Output the [x, y] coordinate of the center of the cell containing the given text.  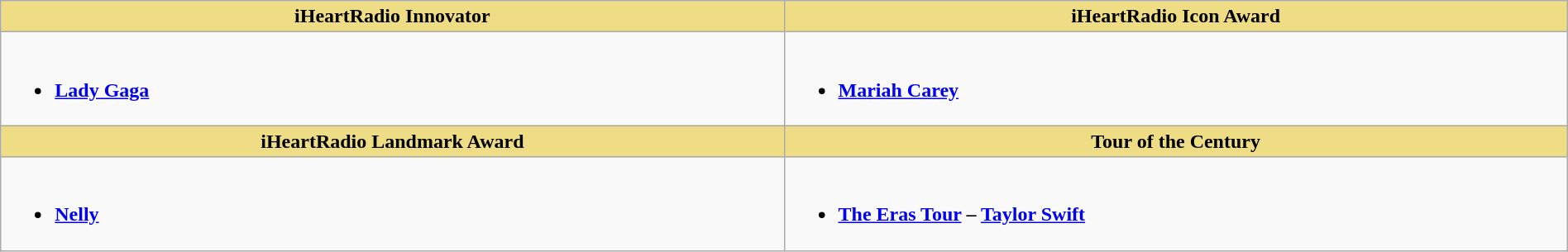
The Eras Tour – Taylor Swift [1176, 203]
iHeartRadio Innovator [392, 17]
Nelly [392, 203]
Lady Gaga [392, 79]
Tour of the Century [1176, 141]
iHeartRadio Icon Award [1176, 17]
Mariah Carey [1176, 79]
iHeartRadio Landmark Award [392, 141]
